Return the (x, y) coordinate for the center point of the cell that contains the specified text.  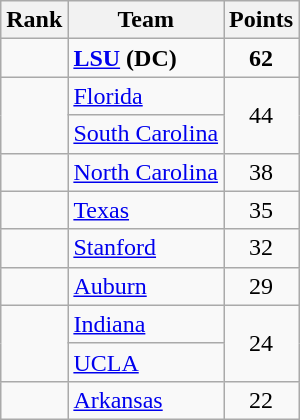
44 (262, 115)
24 (262, 343)
Team (146, 20)
Texas (146, 210)
62 (262, 58)
Arkansas (146, 400)
22 (262, 400)
LSU (DC) (146, 58)
Florida (146, 96)
Rank (34, 20)
Auburn (146, 286)
38 (262, 172)
South Carolina (146, 134)
North Carolina (146, 172)
UCLA (146, 362)
Stanford (146, 248)
32 (262, 248)
Points (262, 20)
35 (262, 210)
Indiana (146, 324)
29 (262, 286)
